From the cell containing the given text, extract its center point as (x, y) coordinate. 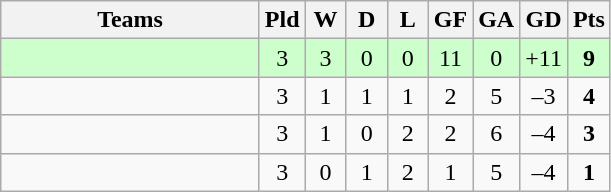
4 (588, 96)
GA (496, 20)
Pld (282, 20)
9 (588, 58)
6 (496, 134)
D (366, 20)
Teams (130, 20)
GD (544, 20)
GF (450, 20)
–3 (544, 96)
+11 (544, 58)
11 (450, 58)
Pts (588, 20)
W (326, 20)
L (408, 20)
